Identify which cell holds the provided text, then report its [X, Y] central coordinate. 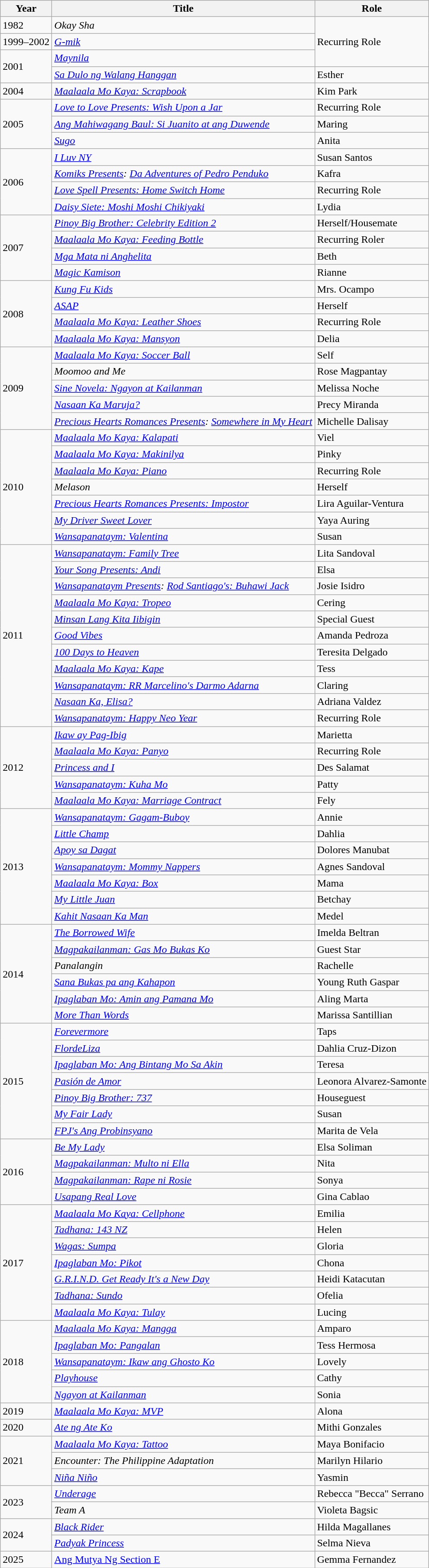
Padyak Princess [183, 1543]
2006 [26, 182]
Magpakailanman: Gas Mo Bukas Ko [183, 949]
Emilia [372, 1213]
FPJ's Ang Probinsyano [183, 1131]
Cering [372, 603]
Houseguest [372, 1098]
Sana Bukas pa ang Kahapon [183, 982]
Maalaala Mo Kaya: Tattoo [183, 1444]
Heidi Katacutan [372, 1279]
Hilda Magallanes [372, 1526]
Des Salamat [372, 768]
Ang Mutya Ng Section E [183, 1560]
2008 [26, 314]
Special Guest [372, 619]
Rose Magpantay [372, 372]
Kafra [372, 173]
Good Vibes [183, 636]
2021 [26, 1460]
Cathy [372, 1378]
Leonora Alvarez-Samonte [372, 1081]
Delia [372, 339]
My Fair Lady [183, 1114]
Team A [183, 1510]
Maalaala Mo Kaya: Marriage Contract [183, 801]
Love Spell Presents: Home Switch Home [183, 190]
More Than Words [183, 1015]
Yasmin [372, 1477]
Rianne [372, 273]
Gemma Fernandez [372, 1560]
ASAP [183, 306]
Rebecca "Becca" Serrano [372, 1493]
Ipaglaban Mo: Amin ang Pamana Mo [183, 998]
Minsan Lang Kita Iibigin [183, 619]
Ate ng Ate Ko [183, 1428]
Tess [372, 668]
Aling Marta [372, 998]
2004 [26, 91]
Lovely [372, 1362]
Wansapanataym: Gagam-Buboy [183, 817]
2005 [26, 124]
Amparo [372, 1329]
100 Days to Heaven [183, 652]
Be My Lady [183, 1147]
My Driver Sweet Lover [183, 520]
Maring [372, 124]
Black Rider [183, 1526]
Elsa [372, 570]
Daisy Siete: Moshi Moshi Chikiyaki [183, 207]
Beth [372, 256]
Maalaala Mo Kaya: Cellphone [183, 1213]
Wansapanataym Presents: Rod Santiago's: Buhawi Jack [183, 586]
Maalaala Mo Kaya: Feeding Bottle [183, 240]
Sine Novela: Ngayon at Kailanman [183, 388]
Kahit Nasaan Ka Man [183, 916]
Okay Sha [183, 25]
Annie [372, 817]
Maalaala Mo Kaya: Tropeo [183, 603]
2015 [26, 1081]
Kim Park [372, 91]
Maalaala Mo Kaya: Kape [183, 668]
Maalaala Mo Kaya: Tulay [183, 1312]
Wansapanataym: Mommy Nappers [183, 867]
Mithi Gonzales [372, 1428]
Nasaan Ka, Elisa? [183, 701]
Ipaglaban Mo: Ang Bintang Mo Sa Akin [183, 1065]
Sa Dulo ng Walang Hanggan [183, 75]
Ofelia [372, 1296]
Dolores Manubat [372, 850]
Taps [372, 1032]
Young Ruth Gaspar [372, 982]
Viel [372, 437]
2016 [26, 1172]
Tadhana: 143 NZ [183, 1229]
Playhouse [183, 1378]
Guest Star [372, 949]
2011 [26, 636]
Ngayon at Kailanman [183, 1395]
Wagas: Sumpa [183, 1246]
Elsa Soliman [372, 1147]
Lydia [372, 207]
Adriana Valdez [372, 701]
Nasaan Ka Maruja? [183, 404]
Precious Hearts Romances Presents: Impostor [183, 504]
Josie Isidro [372, 586]
Yaya Auring [372, 520]
2013 [26, 867]
Helen [372, 1229]
Title [183, 9]
Agnes Sandoval [372, 867]
Maalaala Mo Kaya: Soccer Ball [183, 355]
Recurring Roler [372, 240]
Wansapanataym: Family Tree [183, 553]
Rachelle [372, 965]
Maalaala Mo Kaya: Kalapati [183, 437]
Maynila [183, 58]
Melason [183, 487]
2023 [26, 1502]
2012 [26, 768]
Magic Kamison [183, 273]
Pinky [372, 454]
Imelda Beltran [372, 932]
Medel [372, 916]
Panalangin [183, 965]
I Luv NY [183, 157]
Herself/Housemate [372, 223]
Wansapanataym: Happy Neo Year [183, 718]
Komiks Presents: Da Adventures of Pedro Penduko [183, 173]
Tadhana: Sundo [183, 1296]
Fely [372, 801]
Wansapanataym: Valentina [183, 537]
Violeta Bagsic [372, 1510]
The Borrowed Wife [183, 932]
Usapang Real Love [183, 1196]
Maalaala Mo Kaya: Makinilya [183, 454]
Teresita Delgado [372, 652]
G.R.I.N.D. Get Ready It's a New Day [183, 1279]
Ang Mahiwagang Baul: Si Juanito at ang Duwende [183, 124]
Pinoy Big Brother: Celebrity Edition 2 [183, 223]
Gloria [372, 1246]
Patty [372, 784]
Dahlia [372, 834]
Melissa Noche [372, 388]
Selma Nieva [372, 1543]
Mrs. Ocampo [372, 289]
Marilyn Hilario [372, 1460]
2009 [26, 388]
Sugo [183, 140]
2019 [26, 1411]
Lita Sandoval [372, 553]
Lira Aguilar-Ventura [372, 504]
Precy Miranda [372, 404]
Marissa Santillian [372, 1015]
Wansapanataym: Kuha Mo [183, 784]
Pasión de Amor [183, 1081]
Maalaala Mo Kaya: Mansyon [183, 339]
Precious Hearts Romances Presents: Somewhere in My Heart [183, 421]
Wansapanataym: Ikaw ang Ghosto Ko [183, 1362]
Marita de Vela [372, 1131]
Little Champ [183, 834]
Magpakailanman: Rape ni Rosie [183, 1180]
Wansapanataym: RR Marcelino's Darmo Adarna [183, 685]
FlordeLiza [183, 1048]
Kung Fu Kids [183, 289]
Anita [372, 140]
Marietta [372, 735]
Amanda Pedroza [372, 636]
Nita [372, 1164]
Ipaglaban Mo: Pangalan [183, 1345]
Mga Mata ni Anghelita [183, 256]
Teresa [372, 1065]
Apoy sa Dagat [183, 850]
Tess Hermosa [372, 1345]
Ikaw ay Pag-Ibig [183, 735]
Pinoy Big Brother: 737 [183, 1098]
Self [372, 355]
Maya Bonifacio [372, 1444]
2018 [26, 1362]
Maalaala Mo Kaya: Panyo [183, 751]
Gina Cablao [372, 1196]
Sonya [372, 1180]
2017 [26, 1262]
Sonia [372, 1395]
2010 [26, 487]
Underage [183, 1493]
Love to Love Presents: Wish Upon a Jar [183, 108]
1982 [26, 25]
2007 [26, 248]
2025 [26, 1560]
Maalaala Mo Kaya: Mangga [183, 1329]
Lucing [372, 1312]
Alona [372, 1411]
Chona [372, 1263]
Niña Niño [183, 1477]
Maalaala Mo Kaya: Scrapbook [183, 91]
2024 [26, 1535]
Esther [372, 75]
G-mik [183, 42]
2001 [26, 66]
Your Song Presents: Andi [183, 570]
Encounter: The Philippine Adaptation [183, 1460]
Year [26, 9]
1999–2002 [26, 42]
Michelle Dalisay [372, 421]
Moomoo and Me [183, 372]
Princess and I [183, 768]
Maalaala Mo Kaya: Leather Shoes [183, 322]
Susan Santos [372, 157]
Magpakailanman: Multo ni Ella [183, 1164]
Mama [372, 883]
Betchay [372, 900]
Claring [372, 685]
2014 [26, 974]
Ipaglaban Mo: Pikot [183, 1263]
Maalaala Mo Kaya: Piano [183, 470]
Role [372, 9]
Forevermore [183, 1032]
Maalaala Mo Kaya: MVP [183, 1411]
My Little Juan [183, 900]
2020 [26, 1428]
Maalaala Mo Kaya: Box [183, 883]
Dahlia Cruz-Dizon [372, 1048]
